Output the (X, Y) coordinate of the center of the cell containing the given text.  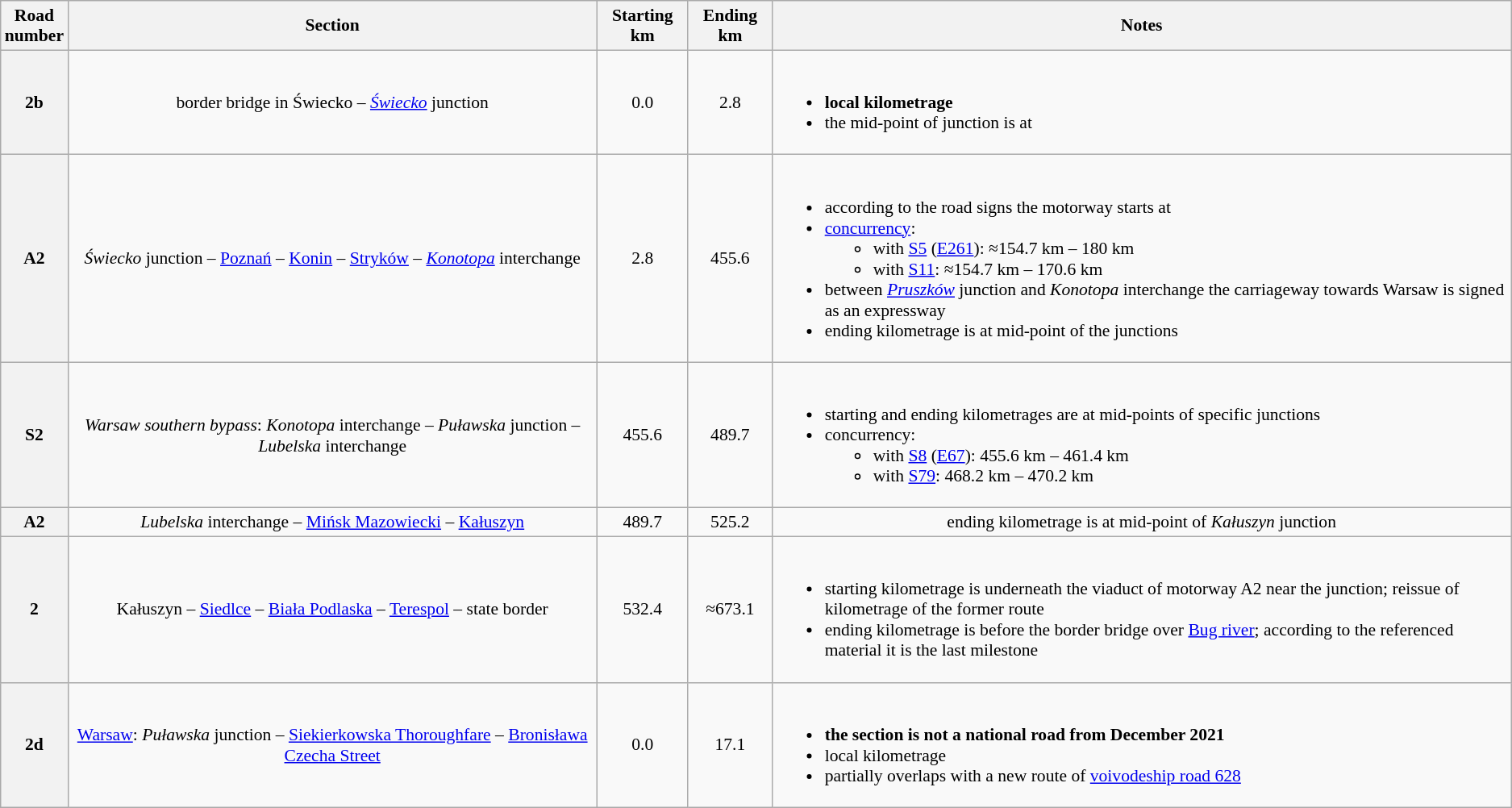
17.1 (730, 745)
Świecko junction – Poznań – Konin – Stryków – Konotopa interchange (332, 258)
Starting km (642, 26)
525.2 (730, 523)
Lubelska interchange – Mińsk Mazowiecki – Kałuszyn (332, 523)
2b (34, 102)
the section is not a national road from December 2021local kilometragepartially overlaps with a new route of voivodeship road 628 (1142, 745)
Ending km (730, 26)
ending kilometrage is at mid-point of Kałuszyn junction (1142, 523)
starting and ending kilometrages are at mid-points of specific junctionsconcurrency:with S8 (E67): 455.6 km – 461.4 kmwith S79: 468.2 km – 470.2 km (1142, 435)
border bridge in Świecko – Świecko junction (332, 102)
Notes (1142, 26)
S2 (34, 435)
Kałuszyn – Siedlce – Biała Podlaska – Terespol – state border (332, 610)
Warsaw southern bypass: Konotopa interchange – Puławska junction – Lubelska interchange (332, 435)
Section (332, 26)
≈673.1 (730, 610)
Warsaw: Puławska junction – Siekierkowska Thoroughfare – Bronisława Czecha Street (332, 745)
Roadnumber (34, 26)
local kilometragethe mid-point of junction is at (1142, 102)
2 (34, 610)
2d (34, 745)
532.4 (642, 610)
